Return (x, y) of the center of cell containing provided text 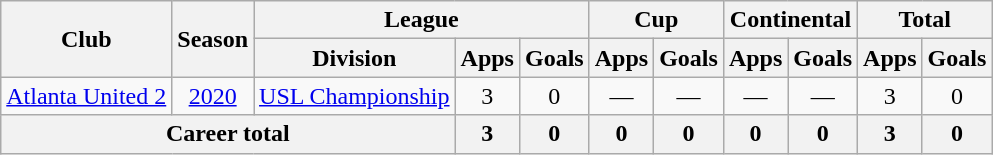
Total (925, 20)
Career total (228, 134)
Club (86, 39)
2020 (213, 96)
Season (213, 39)
Atlanta United 2 (86, 96)
League (422, 20)
Division (355, 58)
USL Championship (355, 96)
Cup (656, 20)
Continental (790, 20)
